Detect which cell encompasses the target text, then output its [x, y] center coordinate. 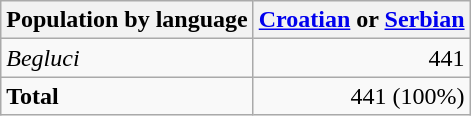
Population by language [127, 20]
Croatian or Serbian [362, 20]
441 (100%) [362, 96]
441 [362, 58]
Total [127, 96]
Begluci [127, 58]
